Find where the given text appears and provide that cell's center as (x, y) coordinate. 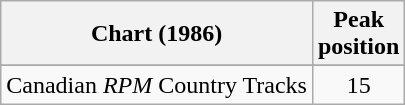
Canadian RPM Country Tracks (157, 85)
Chart (1986) (157, 34)
Peakposition (358, 34)
15 (358, 85)
